Capture the cell that displays the provided text and extract its [x, y] central coordinate. 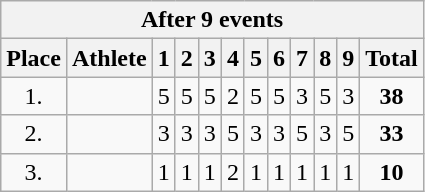
Athlete [109, 58]
1. [34, 96]
Total [392, 58]
9 [348, 58]
2. [34, 134]
Place [34, 58]
38 [392, 96]
After 9 events [212, 20]
4 [232, 58]
10 [392, 172]
8 [326, 58]
7 [302, 58]
6 [278, 58]
3. [34, 172]
33 [392, 134]
